Find where the given text appears and provide that cell's center as [X, Y] coordinate. 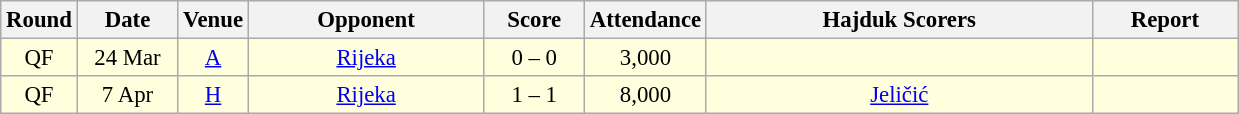
Report [1165, 20]
3,000 [646, 58]
Venue [214, 20]
Round [39, 20]
1 – 1 [534, 95]
A [214, 58]
Jeličić [899, 95]
0 – 0 [534, 58]
7 Apr [128, 95]
Opponent [366, 20]
8,000 [646, 95]
Hajduk Scorers [899, 20]
Date [128, 20]
Attendance [646, 20]
24 Mar [128, 58]
H [214, 95]
Score [534, 20]
